Pinpoint the cell where the given text exists, returning its [x, y] midpoint coordinate. 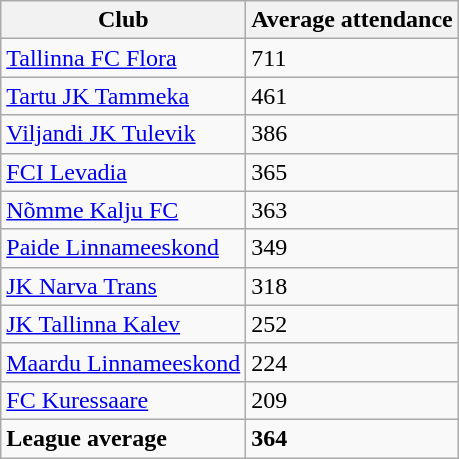
JK Tallinna Kalev [124, 324]
364 [352, 438]
FCI Levadia [124, 172]
Nõmme Kalju FC [124, 210]
League average [124, 438]
349 [352, 248]
Viljandi JK Tulevik [124, 134]
Maardu Linnameeskond [124, 362]
461 [352, 96]
Average attendance [352, 20]
386 [352, 134]
JK Narva Trans [124, 286]
Tallinna FC Flora [124, 58]
363 [352, 210]
Paide Linnameeskond [124, 248]
FC Kuressaare [124, 400]
252 [352, 324]
318 [352, 286]
711 [352, 58]
209 [352, 400]
365 [352, 172]
Tartu JK Tammeka [124, 96]
Club [124, 20]
224 [352, 362]
